Provide the (x, y) coordinate of the cell's center where the given text is located.  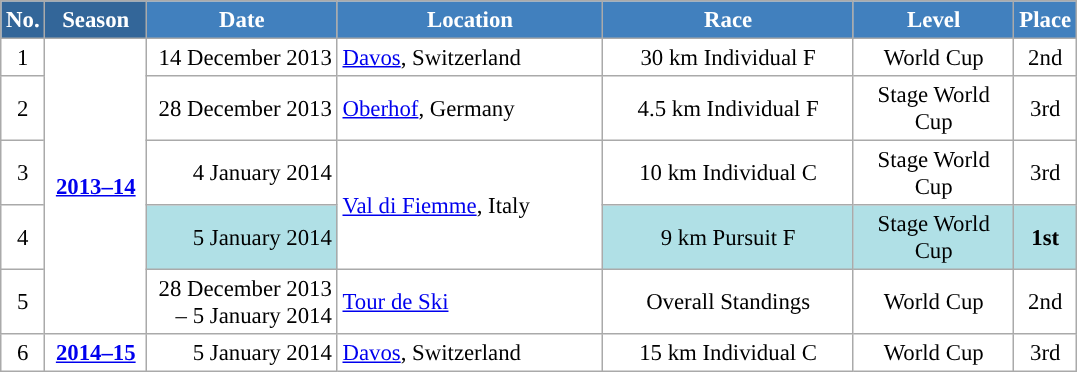
1st (1045, 238)
4.5 km Individual F (728, 108)
9 km Pursuit F (728, 238)
4 (23, 238)
6 (23, 353)
4 January 2014 (242, 174)
Place (1045, 20)
1 (23, 58)
10 km Individual C (728, 174)
2013–14 (96, 187)
30 km Individual F (728, 58)
Overall Standings (728, 302)
Race (728, 20)
Location (470, 20)
28 December 2013 (242, 108)
Date (242, 20)
3 (23, 174)
15 km Individual C (728, 353)
28 December 2013 – 5 January 2014 (242, 302)
Season (96, 20)
2 (23, 108)
2014–15 (96, 353)
Val di Fiemme, Italy (470, 206)
Level (934, 20)
Tour de Ski (470, 302)
Oberhof, Germany (470, 108)
5 (23, 302)
No. (23, 20)
14 December 2013 (242, 58)
